Determine the (x, y) coordinate at the center of the cell enclosing the given text.  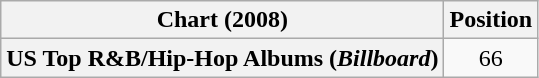
Chart (2008) (222, 20)
66 (491, 58)
US Top R&B/Hip-Hop Albums (Billboard) (222, 58)
Position (491, 20)
